Find where the given text appears and provide that cell's center as (X, Y) coordinate. 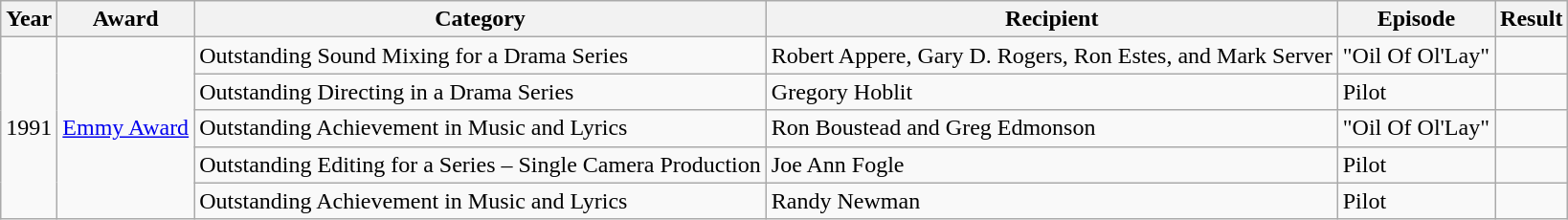
Recipient (1051, 19)
Outstanding Sound Mixing for a Drama Series (481, 55)
Ron Boustead and Greg Edmonson (1051, 128)
Gregory Hoblit (1051, 92)
Joe Ann Fogle (1051, 165)
1991 (29, 128)
Category (481, 19)
Episode (1416, 19)
Year (29, 19)
Award (126, 19)
Robert Appere, Gary D. Rogers, Ron Estes, and Mark Server (1051, 55)
Randy Newman (1051, 201)
Outstanding Editing for a Series – Single Camera Production (481, 165)
Emmy Award (126, 128)
Result (1532, 19)
Outstanding Directing in a Drama Series (481, 92)
